Output the (x, y) coordinate of the center of the cell containing the given text.  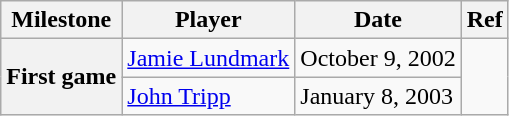
Ref (484, 20)
John Tripp (208, 96)
October 9, 2002 (378, 58)
January 8, 2003 (378, 96)
Jamie Lundmark (208, 58)
Date (378, 20)
Player (208, 20)
First game (62, 77)
Milestone (62, 20)
